Capture the cell that displays the provided text and extract its (x, y) central coordinate. 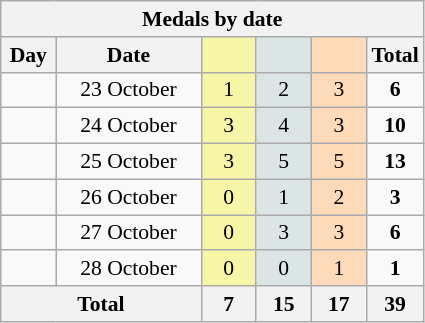
Medals by date (212, 19)
17 (338, 304)
Day (28, 55)
7 (228, 304)
24 October (128, 126)
27 October (128, 233)
Date (128, 55)
23 October (128, 90)
15 (284, 304)
4 (284, 126)
39 (394, 304)
28 October (128, 269)
26 October (128, 197)
13 (394, 162)
10 (394, 126)
25 October (128, 162)
